Locate the cell with the specified text and output its (X, Y) center coordinate. 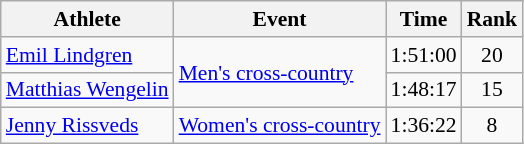
Women's cross-country (280, 126)
Event (280, 19)
Emil Lindgren (88, 55)
Matthias Wengelin (88, 90)
1:36:22 (424, 126)
15 (492, 90)
Jenny Rissveds (88, 126)
Athlete (88, 19)
1:48:17 (424, 90)
1:51:00 (424, 55)
Men's cross-country (280, 72)
Rank (492, 19)
20 (492, 55)
8 (492, 126)
Time (424, 19)
